Return the [x, y] coordinate for the center point of the cell that contains the specified text.  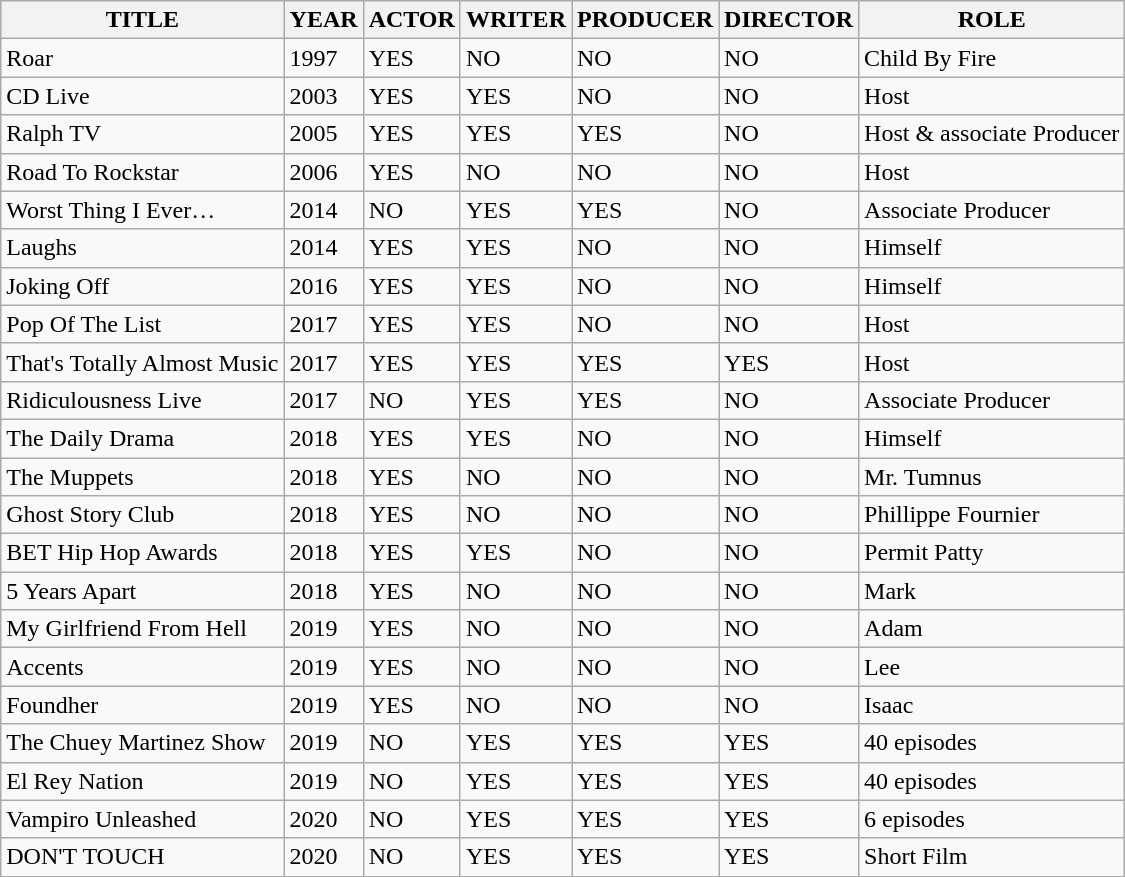
Foundher [142, 705]
Ghost Story Club [142, 515]
YEAR [324, 20]
BET Hip Hop Awards [142, 553]
PRODUCER [646, 20]
Isaac [992, 705]
Lee [992, 667]
Ralph TV [142, 134]
Adam [992, 629]
Laughs [142, 248]
Mr. Tumnus [992, 477]
Host & associate Producer [992, 134]
My Girlfriend From Hell [142, 629]
The Muppets [142, 477]
Road To Rockstar [142, 172]
That's Totally Almost Music [142, 362]
Short Film [992, 857]
5 Years Apart [142, 591]
ACTOR [412, 20]
2016 [324, 286]
El Rey Nation [142, 781]
Mark [992, 591]
The Daily Drama [142, 438]
6 episodes [992, 819]
Child By Fire [992, 58]
TITLE [142, 20]
DIRECTOR [789, 20]
2005 [324, 134]
2003 [324, 96]
1997 [324, 58]
ROLE [992, 20]
Pop Of The List [142, 324]
2006 [324, 172]
Joking Off [142, 286]
DON'T TOUCH [142, 857]
WRITER [516, 20]
Roar [142, 58]
Worst Thing I Ever… [142, 210]
Vampiro Unleashed [142, 819]
Permit Patty [992, 553]
Ridiculousness Live [142, 400]
The Chuey Martinez Show [142, 743]
Phillippe Fournier [992, 515]
Accents [142, 667]
CD Live [142, 96]
